Return (X, Y) of the center of cell containing provided text 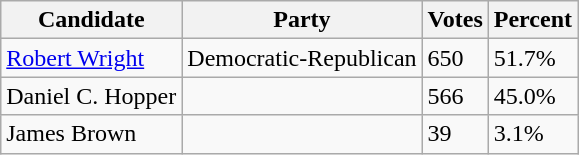
566 (455, 96)
James Brown (92, 134)
650 (455, 58)
Robert Wright (92, 58)
Candidate (92, 20)
Democratic-Republican (302, 58)
Party (302, 20)
45.0% (532, 96)
Daniel C. Hopper (92, 96)
Votes (455, 20)
39 (455, 134)
51.7% (532, 58)
3.1% (532, 134)
Percent (532, 20)
